Return the (x, y) coordinate for the center point of the cell that contains the specified text.  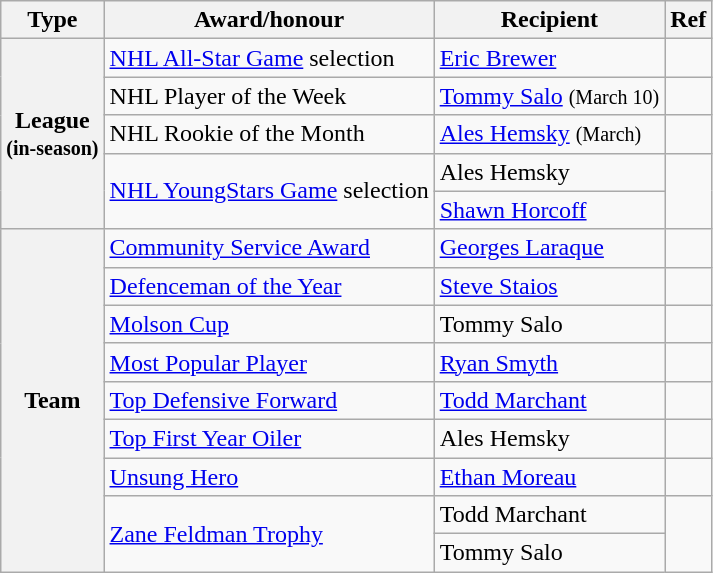
League(in-season) (52, 134)
Team (52, 400)
NHL YoungStars Game selection (269, 191)
NHL All-Star Game selection (269, 58)
Ales Hemsky (March) (550, 134)
Eric Brewer (550, 58)
Unsung Hero (269, 477)
Tommy Salo (March 10) (550, 96)
Type (52, 20)
Most Popular Player (269, 362)
Top First Year Oiler (269, 438)
Ref (688, 20)
NHL Player of the Week (269, 96)
Shawn Horcoff (550, 210)
Molson Cup (269, 324)
Award/honour (269, 20)
Zane Feldman Trophy (269, 534)
Top Defensive Forward (269, 400)
Defenceman of the Year (269, 286)
Steve Staios (550, 286)
Ryan Smyth (550, 362)
Ethan Moreau (550, 477)
NHL Rookie of the Month (269, 134)
Georges Laraque (550, 248)
Community Service Award (269, 248)
Recipient (550, 20)
